From the cell containing the given text, extract its center point as (x, y) coordinate. 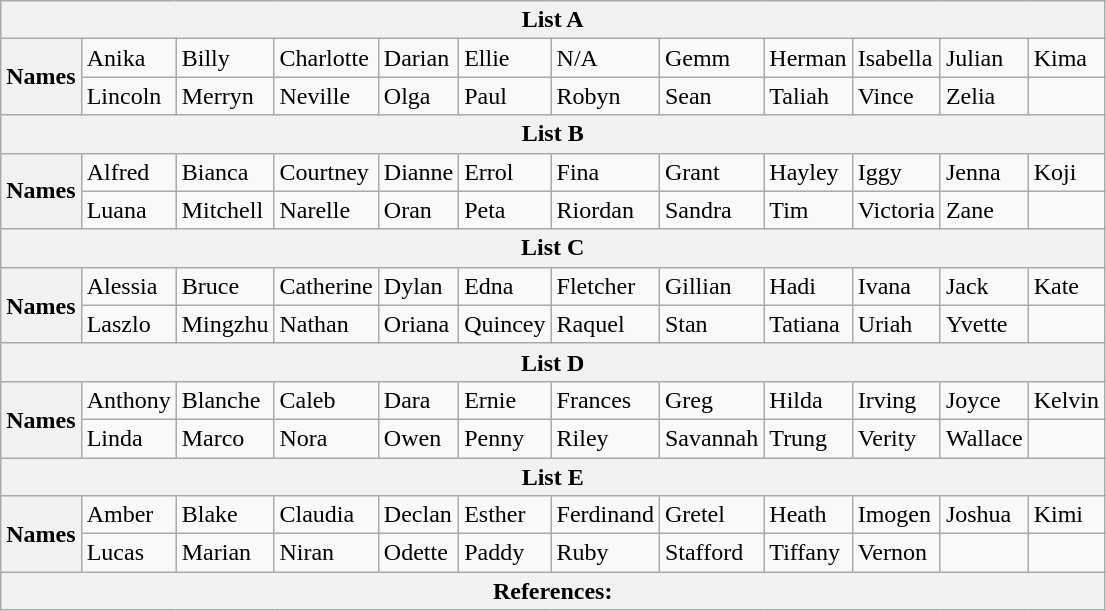
List D (553, 362)
Dara (418, 400)
Greg (711, 400)
Irving (896, 400)
Kelvin (1066, 400)
Dianne (418, 172)
Merryn (225, 96)
Vernon (896, 553)
References: (553, 591)
Kimi (1066, 515)
Savannah (711, 438)
Oriana (418, 324)
Amber (128, 515)
Vince (896, 96)
Sandra (711, 210)
Owen (418, 438)
Ferdinand (605, 515)
Koji (1066, 172)
Fina (605, 172)
Jenna (984, 172)
Tim (808, 210)
Hadi (808, 286)
Joyce (984, 400)
Jack (984, 286)
Paul (505, 96)
Bianca (225, 172)
Iggy (896, 172)
Laszlo (128, 324)
Claudia (326, 515)
List A (553, 20)
Charlotte (326, 58)
Stafford (711, 553)
Uriah (896, 324)
Dylan (418, 286)
Anthony (128, 400)
Alfred (128, 172)
Niran (326, 553)
Wallace (984, 438)
Edna (505, 286)
Nora (326, 438)
Mingzhu (225, 324)
Trung (808, 438)
Narelle (326, 210)
Gretel (711, 515)
Mitchell (225, 210)
Lincoln (128, 96)
Zelia (984, 96)
Joshua (984, 515)
Kate (1066, 286)
Gemm (711, 58)
Ruby (605, 553)
Catherine (326, 286)
Errol (505, 172)
Riley (605, 438)
Nathan (326, 324)
Olga (418, 96)
Heath (808, 515)
Marco (225, 438)
Stan (711, 324)
Alessia (128, 286)
Gillian (711, 286)
Riordan (605, 210)
Kima (1066, 58)
Hilda (808, 400)
List E (553, 477)
Darian (418, 58)
Billy (225, 58)
Imogen (896, 515)
Courtney (326, 172)
Yvette (984, 324)
Luana (128, 210)
Penny (505, 438)
Victoria (896, 210)
Grant (711, 172)
Ellie (505, 58)
Peta (505, 210)
Frances (605, 400)
Verity (896, 438)
Sean (711, 96)
Anika (128, 58)
Neville (326, 96)
Fletcher (605, 286)
Julian (984, 58)
N/A (605, 58)
Robyn (605, 96)
Tiffany (808, 553)
List C (553, 248)
Paddy (505, 553)
Hayley (808, 172)
Isabella (896, 58)
Herman (808, 58)
Blanche (225, 400)
List B (553, 134)
Oran (418, 210)
Linda (128, 438)
Lucas (128, 553)
Blake (225, 515)
Quincey (505, 324)
Raquel (605, 324)
Tatiana (808, 324)
Esther (505, 515)
Declan (418, 515)
Odette (418, 553)
Taliah (808, 96)
Zane (984, 210)
Bruce (225, 286)
Caleb (326, 400)
Marian (225, 553)
Ivana (896, 286)
Ernie (505, 400)
